For the text-containing cell, return its midpoint in [x, y] coordinate format. 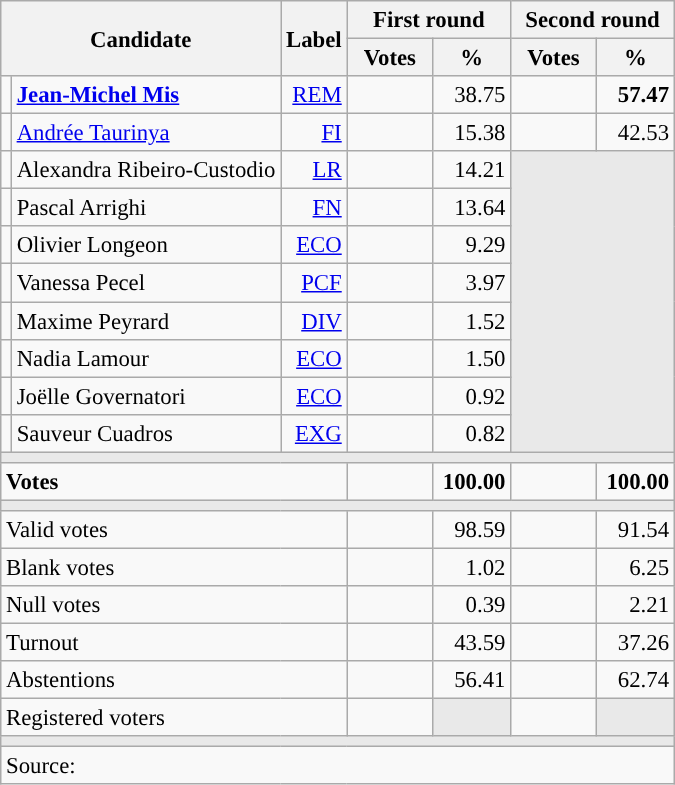
Sauveur Cuadros [146, 433]
43.59 [472, 643]
0.82 [472, 433]
Blank votes [174, 567]
Pascal Arrighi [146, 208]
EXG [314, 433]
Source: [338, 766]
37.26 [635, 643]
Maxime Peyrard [146, 321]
57.47 [635, 95]
1.50 [472, 358]
First round [429, 20]
98.59 [472, 530]
13.64 [472, 208]
6.25 [635, 567]
Turnout [174, 643]
FN [314, 208]
Joëlle Governatori [146, 396]
9.29 [472, 245]
Label [314, 38]
1.52 [472, 321]
PCF [314, 283]
0.39 [472, 605]
1.02 [472, 567]
Candidate [141, 38]
Second round [593, 20]
15.38 [472, 133]
Nadia Lamour [146, 358]
Registered voters [174, 718]
2.21 [635, 605]
Olivier Longeon [146, 245]
LR [314, 170]
38.75 [472, 95]
Abstentions [174, 680]
3.97 [472, 283]
Alexandra Ribeiro-Custodio [146, 170]
Valid votes [174, 530]
FI [314, 133]
Andrée Taurinya [146, 133]
Null votes [174, 605]
56.41 [472, 680]
DIV [314, 321]
0.92 [472, 396]
62.74 [635, 680]
42.53 [635, 133]
14.21 [472, 170]
REM [314, 95]
Vanessa Pecel [146, 283]
Jean-Michel Mis [146, 95]
91.54 [635, 530]
